Detect which cell encompasses the target text, then output its (x, y) center coordinate. 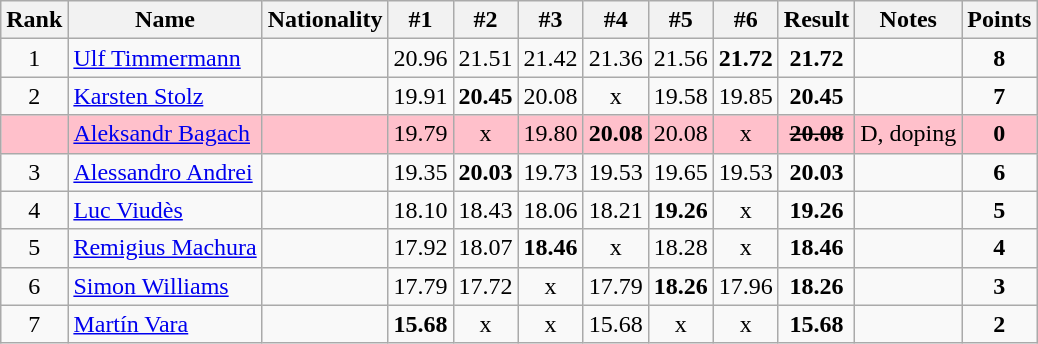
Rank (34, 20)
18.06 (550, 210)
#5 (680, 20)
#2 (486, 20)
19.35 (420, 172)
Alessandro Andrei (165, 172)
21.36 (616, 58)
19.79 (420, 134)
18.10 (420, 210)
19.91 (420, 96)
18.28 (680, 248)
19.85 (746, 96)
Points (1000, 20)
Notes (908, 20)
#6 (746, 20)
18.07 (486, 248)
Name (165, 20)
Luc Viudès (165, 210)
0 (1000, 134)
Simon Williams (165, 286)
Remigius Machura (165, 248)
Result (816, 20)
Ulf Timmermann (165, 58)
19.80 (550, 134)
19.58 (680, 96)
Martín Vara (165, 324)
21.51 (486, 58)
#1 (420, 20)
19.65 (680, 172)
#4 (616, 20)
#3 (550, 20)
Karsten Stolz (165, 96)
Aleksandr Bagach (165, 134)
18.21 (616, 210)
1 (34, 58)
19.73 (550, 172)
D, doping (908, 134)
20.96 (420, 58)
21.56 (680, 58)
Nationality (325, 20)
17.96 (746, 286)
21.42 (550, 58)
8 (1000, 58)
18.43 (486, 210)
17.72 (486, 286)
17.92 (420, 248)
